Capture the cell that displays the provided text and extract its [X, Y] central coordinate. 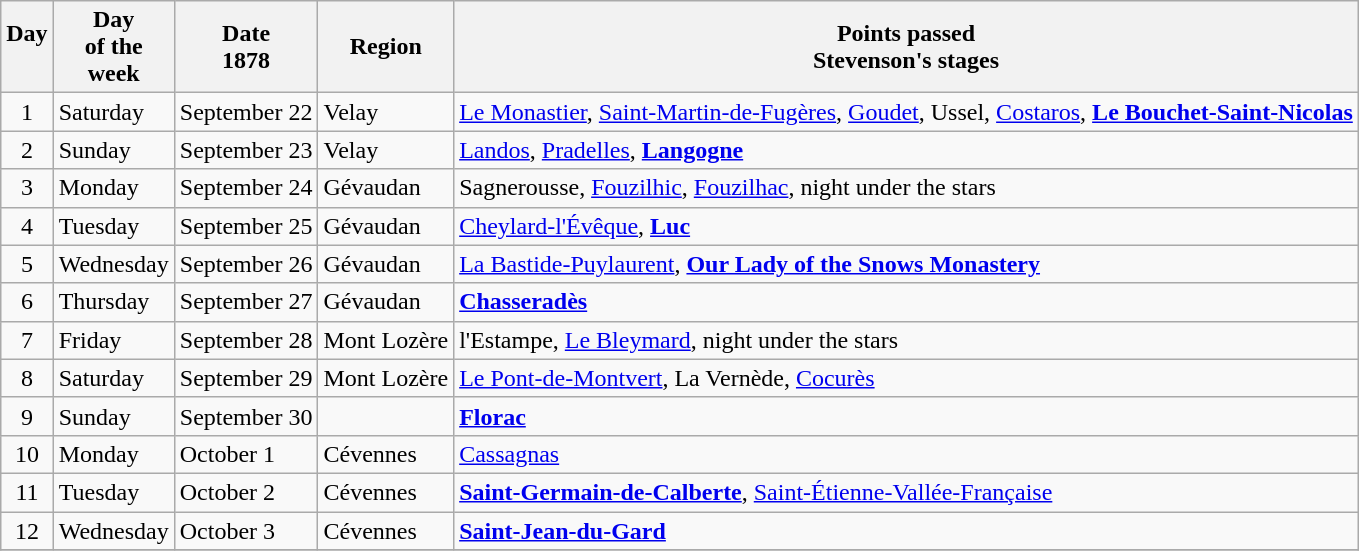
October 2 [246, 492]
Cassagnas [906, 454]
September 24 [246, 188]
September 27 [246, 302]
Points passedStevenson's stages [906, 47]
7 [27, 340]
Le Monastier, Saint-Martin-de-Fugères, Goudet, Ussel, Costaros, Le Bouchet-Saint-Nicolas [906, 112]
September 25 [246, 226]
5 [27, 264]
Friday [114, 340]
October 3 [246, 531]
11 [27, 492]
Date1878 [246, 47]
Thursday [114, 302]
9 [27, 416]
1 [27, 112]
Florac [906, 416]
Le Pont-de-Montvert, La Vernède, Cocurès [906, 378]
6 [27, 302]
Day [27, 47]
September 29 [246, 378]
September 23 [246, 150]
October 1 [246, 454]
Region [386, 47]
2 [27, 150]
Sagnerousse, Fouzilhic, Fouzilhac, night under the stars [906, 188]
4 [27, 226]
12 [27, 531]
10 [27, 454]
Cheylard-l'Évêque, Luc [906, 226]
La Bastide-Puylaurent, Our Lady of the Snows Monastery [906, 264]
Landos, Pradelles, Langogne [906, 150]
Saint-Germain-de-Calberte, Saint-Étienne-Vallée-Française [906, 492]
September 30 [246, 416]
3 [27, 188]
Chasseradès [906, 302]
Saint-Jean-du-Gard [906, 531]
September 26 [246, 264]
8 [27, 378]
September 22 [246, 112]
September 28 [246, 340]
l'Estampe, Le Bleymard, night under the stars [906, 340]
Dayof theweek [114, 47]
